Extract the (x, y) coordinate from the center of the cell holding the provided text.  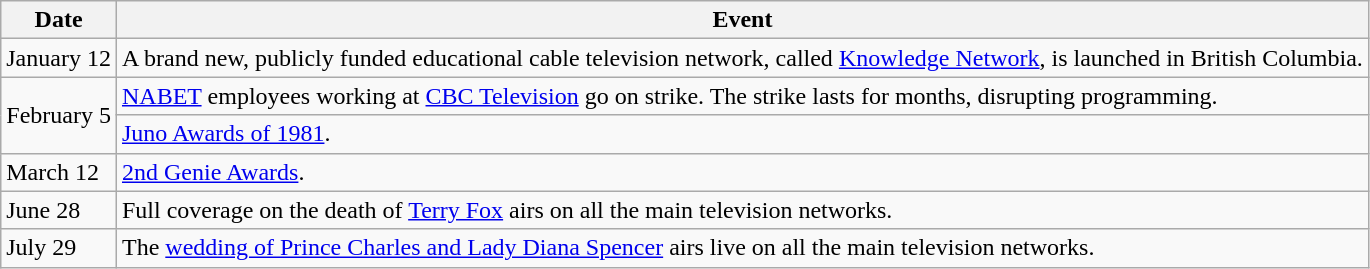
January 12 (59, 58)
February 5 (59, 115)
Event (742, 20)
Full coverage on the death of Terry Fox airs on all the main television networks. (742, 210)
NABET employees working at CBC Television go on strike. The strike lasts for months, disrupting programming. (742, 96)
Juno Awards of 1981. (742, 134)
June 28 (59, 210)
The wedding of Prince Charles and Lady Diana Spencer airs live on all the main television networks. (742, 248)
A brand new, publicly funded educational cable television network, called Knowledge Network, is launched in British Columbia. (742, 58)
March 12 (59, 172)
2nd Genie Awards. (742, 172)
Date (59, 20)
July 29 (59, 248)
